Scan for the cell matching the given text and deliver its [x, y] coordinate at center. 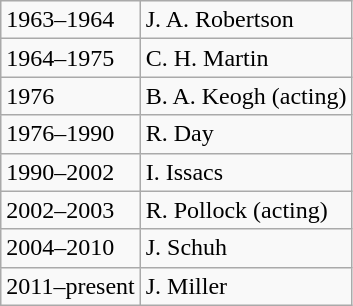
2011–present [70, 286]
J. Schuh [246, 248]
R. Pollock (acting) [246, 210]
1990–2002 [70, 172]
B. A. Keogh (acting) [246, 96]
R. Day [246, 134]
1964–1975 [70, 58]
J. Miller [246, 286]
2004–2010 [70, 248]
I. Issacs [246, 172]
C. H. Martin [246, 58]
1976 [70, 96]
1963–1964 [70, 20]
2002–2003 [70, 210]
1976–1990 [70, 134]
J. A. Robertson [246, 20]
